Pinpoint the cell where the given text exists, returning its [x, y] midpoint coordinate. 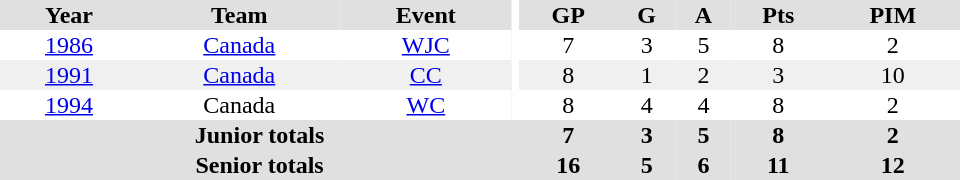
GP [568, 15]
12 [893, 165]
1991 [69, 75]
1 [646, 75]
Year [69, 15]
Senior totals [260, 165]
Junior totals [260, 135]
6 [704, 165]
WC [426, 105]
Event [426, 15]
CC [426, 75]
A [704, 15]
G [646, 15]
PIM [893, 15]
16 [568, 165]
Team [240, 15]
Pts [778, 15]
WJC [426, 45]
1994 [69, 105]
10 [893, 75]
1986 [69, 45]
11 [778, 165]
